Return [x, y] of the center of cell containing provided text 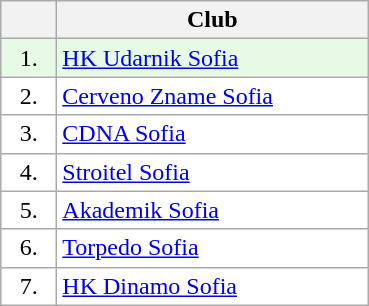
Cerveno Zname Sofia [212, 96]
CDNA Sofia [212, 134]
HK Udarnik Sofia [212, 58]
6. [29, 248]
1. [29, 58]
5. [29, 210]
4. [29, 172]
HK Dinamo Sofia [212, 286]
Akademik Sofia [212, 210]
Torpedo Sofia [212, 248]
2. [29, 96]
Stroitel Sofia [212, 172]
7. [29, 286]
Club [212, 20]
3. [29, 134]
